Scan for the cell matching the given text and deliver its [X, Y] coordinate at center. 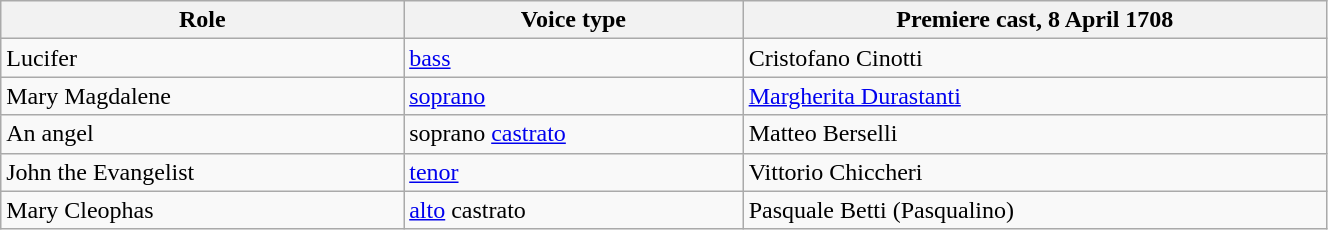
Vittorio Chiccheri [1034, 172]
John the Evangelist [202, 172]
Mary Magdalene [202, 96]
soprano castrato [574, 134]
alto castrato [574, 210]
Voice type [574, 20]
Lucifer [202, 58]
Cristofano Cinotti [1034, 58]
bass [574, 58]
tenor [574, 172]
Margherita Durastanti [1034, 96]
Premiere cast, 8 April 1708 [1034, 20]
Mary Cleophas [202, 210]
soprano [574, 96]
Matteo Berselli [1034, 134]
Pasquale Betti (Pasqualino) [1034, 210]
An angel [202, 134]
Role [202, 20]
